Search for the cell housing the specified text and yield its [X, Y] center coordinate. 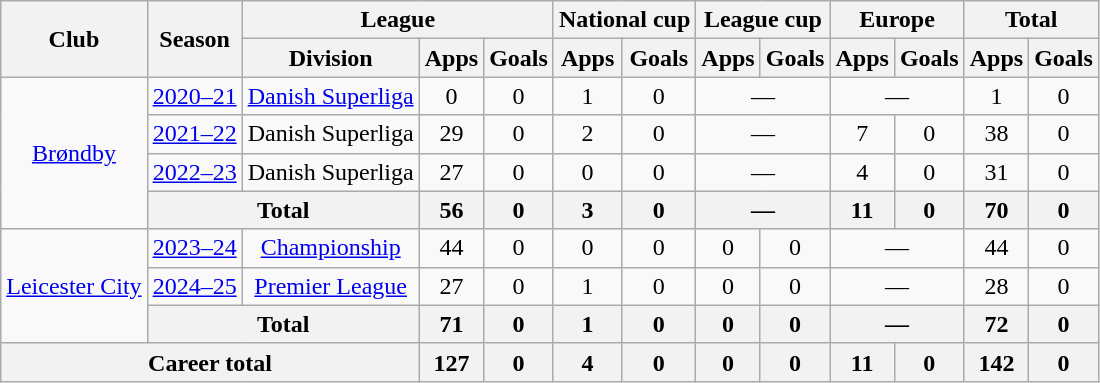
56 [451, 210]
2 [587, 134]
2023–24 [194, 248]
71 [451, 324]
38 [996, 134]
142 [996, 362]
National cup [624, 20]
Championship [330, 248]
Club [74, 39]
Career total [210, 362]
Brøndby [74, 153]
Europe [897, 20]
2021–22 [194, 134]
31 [996, 172]
2022–23 [194, 172]
Division [330, 58]
Leicester City [74, 286]
70 [996, 210]
28 [996, 286]
72 [996, 324]
2020–21 [194, 96]
League cup [763, 20]
3 [587, 210]
2024–25 [194, 286]
Season [194, 39]
7 [862, 134]
Premier League [330, 286]
League [398, 20]
29 [451, 134]
127 [451, 362]
